Scan for the cell matching the given text and deliver its (X, Y) coordinate at center. 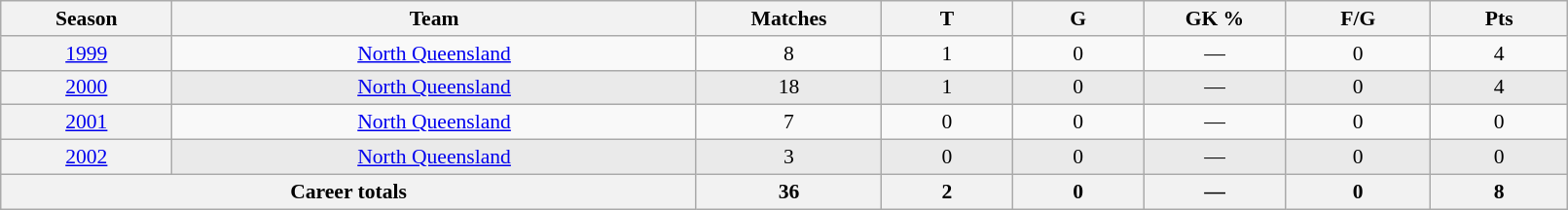
2000 (87, 87)
1999 (87, 53)
18 (788, 87)
F/G (1358, 18)
T (948, 18)
36 (788, 192)
G (1078, 18)
Season (87, 18)
7 (788, 122)
Matches (788, 18)
2 (948, 192)
2001 (87, 122)
Team (434, 18)
2002 (87, 157)
Career totals (348, 192)
GK % (1215, 18)
Pts (1499, 18)
3 (788, 157)
